Pinpoint the cell where the given text exists, returning its [X, Y] midpoint coordinate. 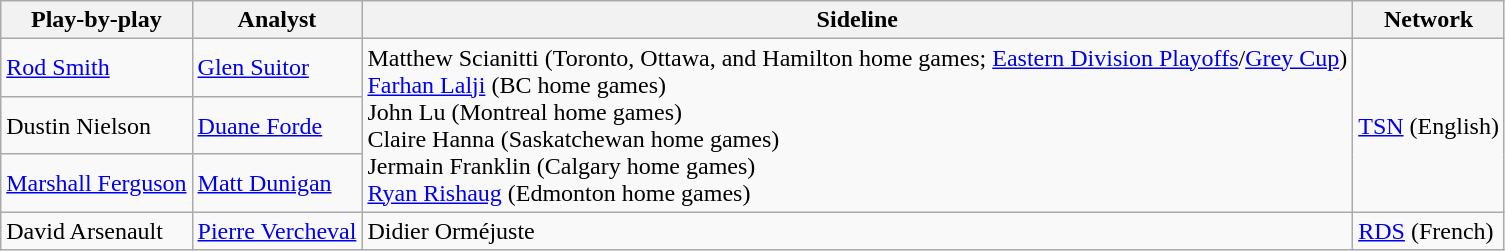
Analyst [277, 20]
Dustin Nielson [96, 125]
Didier Orméjuste [858, 231]
Play-by-play [96, 20]
Sideline [858, 20]
Pierre Vercheval [277, 231]
Network [1429, 20]
David Arsenault [96, 231]
RDS (French) [1429, 231]
Duane Forde [277, 125]
Marshall Ferguson [96, 183]
TSN (English) [1429, 126]
Glen Suitor [277, 68]
Rod Smith [96, 68]
Matt Dunigan [277, 183]
